Extract the (X, Y) coordinate from the center of the cell holding the provided text.  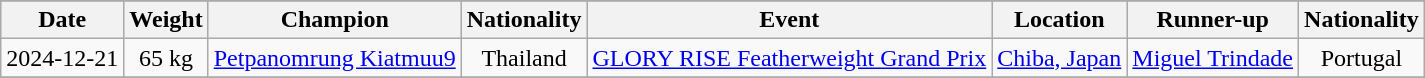
GLORY RISE Featherweight Grand Prix (790, 58)
Weight (166, 20)
65 kg (166, 58)
Champion (334, 20)
Chiba, Japan (1060, 58)
Petpanomrung Kiatmuu9 (334, 58)
Miguel Trindade (1213, 58)
Runner-up (1213, 20)
2024-12-21 (62, 58)
Location (1060, 20)
Event (790, 20)
Portugal (1362, 58)
Date (62, 20)
Thailand (524, 58)
